For the text-containing cell, return its midpoint in (x, y) coordinate format. 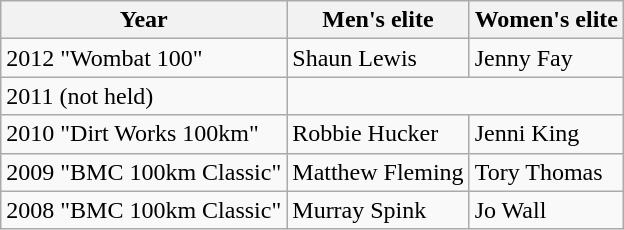
Jenny Fay (546, 58)
Jo Wall (546, 210)
Murray Spink (378, 210)
Men's elite (378, 20)
2010 "Dirt Works 100km" (144, 134)
2011 (not held) (144, 96)
2009 "BMC 100km Classic" (144, 172)
Tory Thomas (546, 172)
Jenni King (546, 134)
Matthew Fleming (378, 172)
2012 "Wombat 100" (144, 58)
Robbie Hucker (378, 134)
Women's elite (546, 20)
Year (144, 20)
2008 "BMC 100km Classic" (144, 210)
Shaun Lewis (378, 58)
